Determine the (X, Y) coordinate at the center of the cell enclosing the given text.  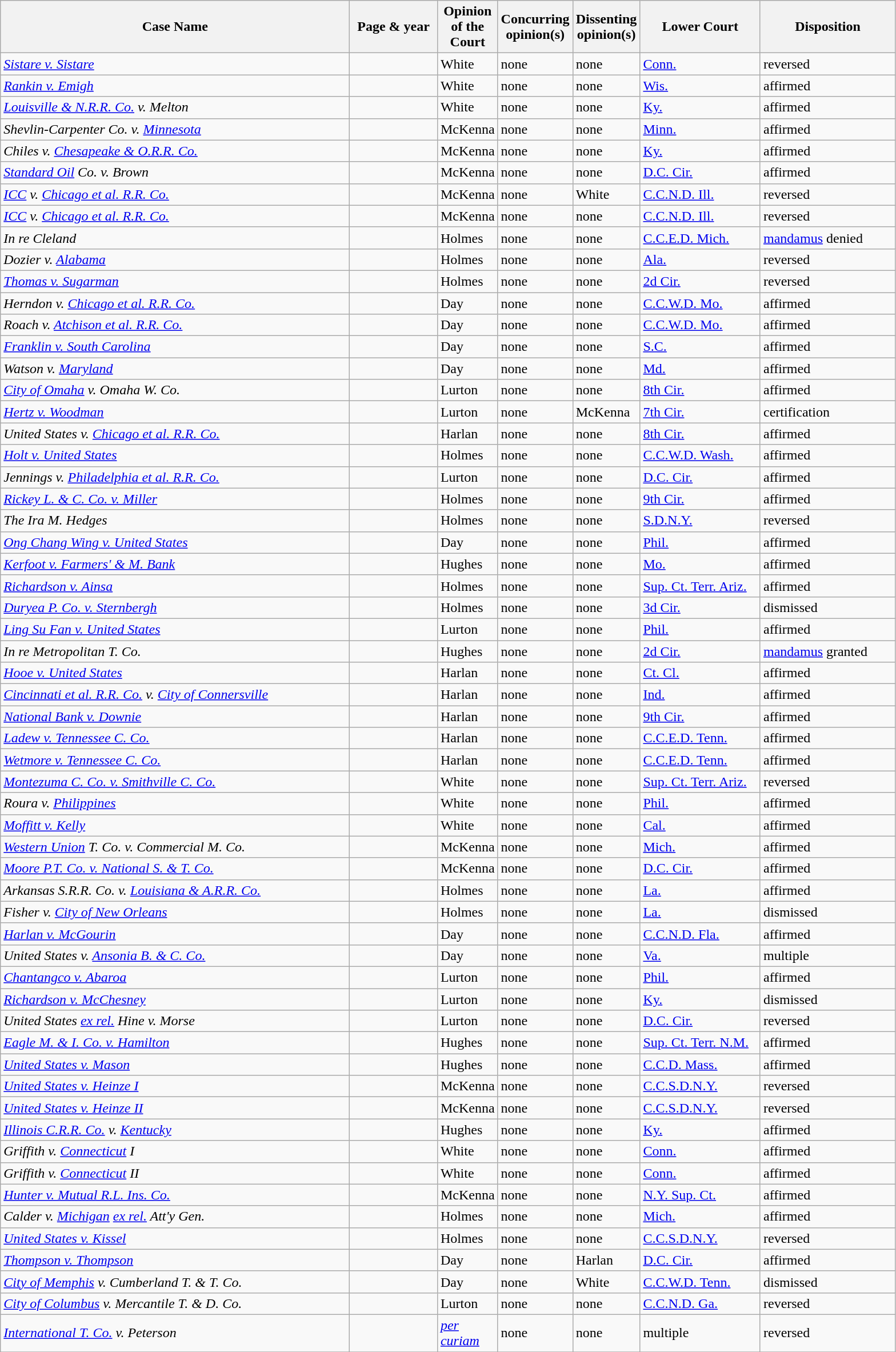
C.C.W.D. Wash. (701, 455)
International T. Co. v. Peterson (175, 1333)
Duryea P. Co. v. Sternbergh (175, 607)
S.C. (701, 347)
City of Omaha v. Omaha W. Co. (175, 390)
Arkansas S.R.R. Co. v. Louisiana & A.R.R. Co. (175, 890)
Opinion of the Court (467, 27)
Roura v. Philippines (175, 803)
Kerfoot v. Farmers' & M. Bank (175, 564)
In re Metropolitan T. Co. (175, 651)
mandamus denied (827, 238)
Harlan v. McGourin (175, 934)
United States v. Ansonia B. & C. Co. (175, 955)
Cal. (701, 825)
United States v. Chicago et al. R.R. Co. (175, 434)
Eagle M. & I. Co. v. Hamilton (175, 1043)
In re Cleland (175, 238)
Jennings v. Philadelphia et al. R.R. Co. (175, 477)
S.D.N.Y. (701, 521)
City of Memphis v. Cumberland T. & T. Co. (175, 1282)
Calder v. Michigan ex rel. Att'y Gen. (175, 1217)
Rickey L. & C. Co. v. Miller (175, 499)
Wis. (701, 86)
Va. (701, 955)
N.Y. Sup. Ct. (701, 1195)
Hooe v. United States (175, 673)
Chantangco v. Abaroa (175, 977)
Md. (701, 369)
Western Union T. Co. v. Commercial M. Co. (175, 847)
Standard Oil Co. v. Brown (175, 173)
Ong Chang Wing v. United States (175, 542)
Wetmore v. Tennessee C. Co. (175, 760)
Ala. (701, 259)
Griffith v. Connecticut II (175, 1173)
per curiam (467, 1333)
United States v. Kissel (175, 1238)
Ladew v. Tennessee C. Co. (175, 738)
United States ex rel. Hine v. Morse (175, 1021)
Thomas v. Sugarman (175, 281)
The Ira M. Hedges (175, 521)
C.C.N.D. Fla. (701, 934)
Sistare v. Sistare (175, 64)
Richardson v. Ainsa (175, 586)
United States v. Heinze I (175, 1086)
Dissenting opinion(s) (606, 27)
Franklin v. South Carolina (175, 347)
Ling Su Fan v. United States (175, 629)
Holt v. United States (175, 455)
Montezuma C. Co. v. Smithville C. Co. (175, 782)
Moore P.T. Co. v. National S. & T. Co. (175, 869)
Concurring opinion(s) (535, 27)
Chiles v. Chesapeake & O.R.R. Co. (175, 151)
Cincinnati et al. R.R. Co. v. City of Connersville (175, 695)
Herndon v. Chicago et al. R.R. Co. (175, 303)
Disposition (827, 27)
C.C.D. Mass. (701, 1065)
Page & year (394, 27)
mandamus granted (827, 651)
Mo. (701, 564)
Case Name (175, 27)
Griffith v. Connecticut I (175, 1151)
Roach v. Atchison et al. R.R. Co. (175, 325)
Dozier v. Alabama (175, 259)
3d Cir. (701, 607)
Minn. (701, 129)
C.C.N.D. Ga. (701, 1303)
Lower Court (701, 27)
Moffitt v. Kelly (175, 825)
Thompson v. Thompson (175, 1260)
C.C.W.D. Tenn. (701, 1282)
City of Columbus v. Mercantile T. & D. Co. (175, 1303)
Richardson v. McChesney (175, 999)
United States v. Mason (175, 1065)
Rankin v. Emigh (175, 86)
Illinois C.R.R. Co. v. Kentucky (175, 1130)
certification (827, 412)
Fisher v. City of New Orleans (175, 912)
Sup. Ct. Terr. N.M. (701, 1043)
Hunter v. Mutual R.L. Ins. Co. (175, 1195)
United States v. Heinze II (175, 1108)
Watson v. Maryland (175, 369)
Louisville & N.R.R. Co. v. Melton (175, 107)
Ind. (701, 695)
National Bank v. Downie (175, 717)
C.C.E.D. Mich. (701, 238)
Shevlin-Carpenter Co. v. Minnesota (175, 129)
Ct. Cl. (701, 673)
Hertz v. Woodman (175, 412)
7th Cir. (701, 412)
